Detect which cell encompasses the target text, then output its (X, Y) center coordinate. 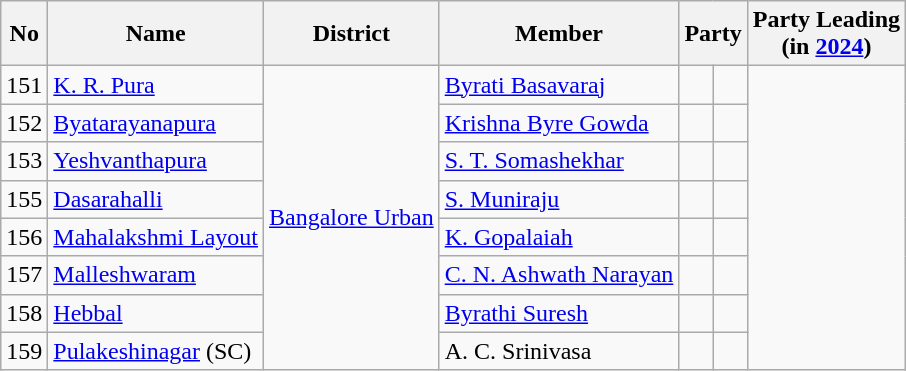
C. N. Ashwath Narayan (559, 275)
Byrathi Suresh (559, 313)
Party Leading(in 2024) (826, 34)
K. R. Pura (156, 85)
156 (24, 237)
No (24, 34)
159 (24, 351)
Member (559, 34)
152 (24, 123)
S. T. Somashekhar (559, 161)
Malleshwaram (156, 275)
Bangalore Urban (352, 218)
K. Gopalaiah (559, 237)
Party (713, 34)
Yeshvanthapura (156, 161)
Hebbal (156, 313)
S. Muniraju (559, 199)
158 (24, 313)
Krishna Byre Gowda (559, 123)
Byatarayanapura (156, 123)
Name (156, 34)
151 (24, 85)
District (352, 34)
157 (24, 275)
Dasarahalli (156, 199)
153 (24, 161)
A. C. Srinivasa (559, 351)
Byrati Basavaraj (559, 85)
155 (24, 199)
Mahalakshmi Layout (156, 237)
Pulakeshinagar (SC) (156, 351)
